Search for the cell housing the specified text and yield its (X, Y) center coordinate. 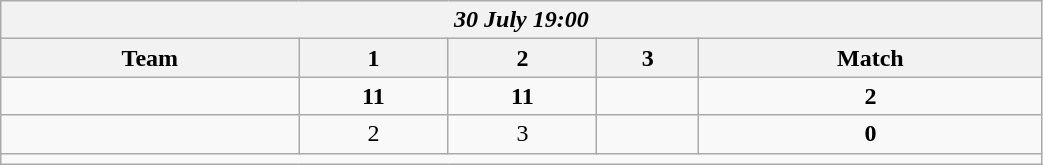
Team (150, 58)
Match (870, 58)
30 July 19:00 (522, 20)
0 (870, 134)
1 (374, 58)
